Capture the cell that displays the provided text and extract its [x, y] central coordinate. 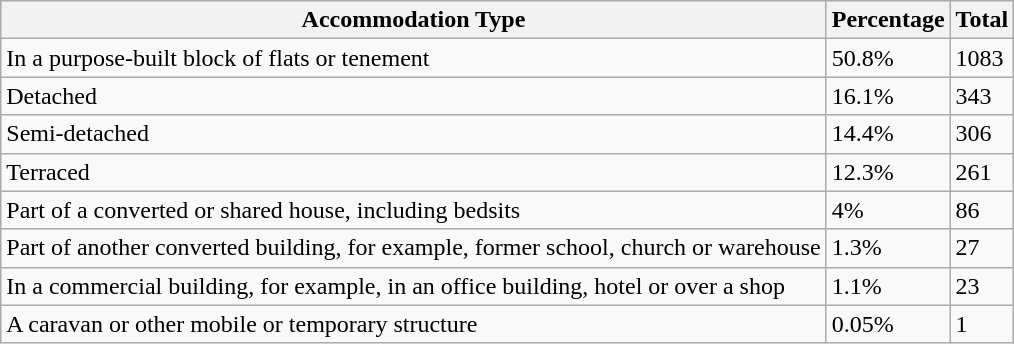
1083 [982, 58]
Total [982, 20]
In a purpose-built block of flats or tenement [414, 58]
Terraced [414, 172]
Accommodation Type [414, 20]
Percentage [888, 20]
Detached [414, 96]
1.3% [888, 248]
86 [982, 210]
0.05% [888, 324]
27 [982, 248]
16.1% [888, 96]
306 [982, 134]
14.4% [888, 134]
A caravan or other mobile or temporary structure [414, 324]
Part of another converted building, for example, former school, church or warehouse [414, 248]
1.1% [888, 286]
343 [982, 96]
1 [982, 324]
4% [888, 210]
Semi-detached [414, 134]
In a commercial building, for example, in an office building, hotel or over a shop [414, 286]
261 [982, 172]
12.3% [888, 172]
23 [982, 286]
Part of a converted or shared house, including bedsits [414, 210]
50.8% [888, 58]
